Identify which cell holds the provided text, then report its (X, Y) central coordinate. 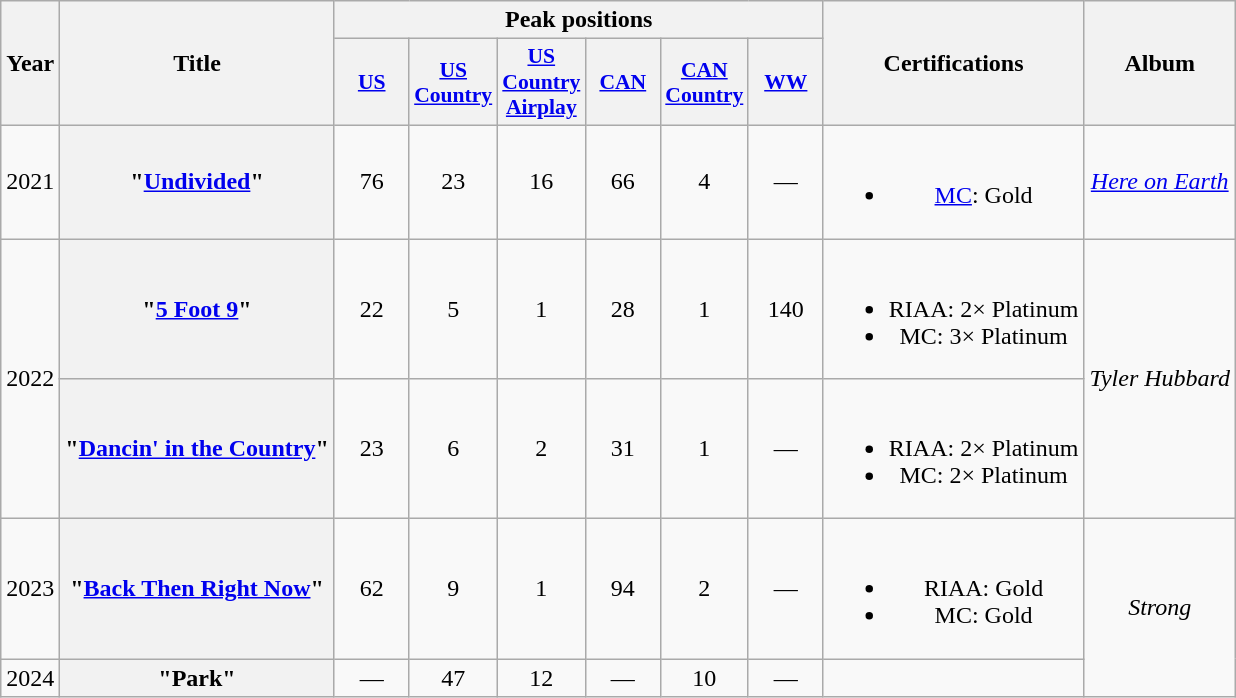
Strong (1160, 608)
2024 (30, 678)
MC: Gold (954, 182)
Title (197, 64)
"Undivided" (197, 182)
2023 (30, 589)
5 (453, 308)
WW (786, 82)
62 (372, 589)
Certifications (954, 64)
USCountry (453, 82)
22 (372, 308)
16 (541, 182)
4 (704, 182)
76 (372, 182)
"Dancin' in the Country" (197, 449)
31 (622, 449)
9 (453, 589)
94 (622, 589)
12 (541, 678)
6 (453, 449)
2021 (30, 182)
"5 Foot 9" (197, 308)
2022 (30, 378)
140 (786, 308)
RIAA: GoldMC: Gold (954, 589)
CAN (622, 82)
"Park" (197, 678)
US (372, 82)
CANCountry (704, 82)
Peak positions (578, 20)
10 (704, 678)
RIAA: 2× PlatinumMC: 2× Platinum (954, 449)
RIAA: 2× PlatinumMC: 3× Platinum (954, 308)
66 (622, 182)
47 (453, 678)
USCountryAirplay (541, 82)
28 (622, 308)
Here on Earth (1160, 182)
Tyler Hubbard (1160, 378)
Year (30, 64)
Album (1160, 64)
"Back Then Right Now" (197, 589)
